Provide the (x, y) coordinate of the cell's center where the given text is located.  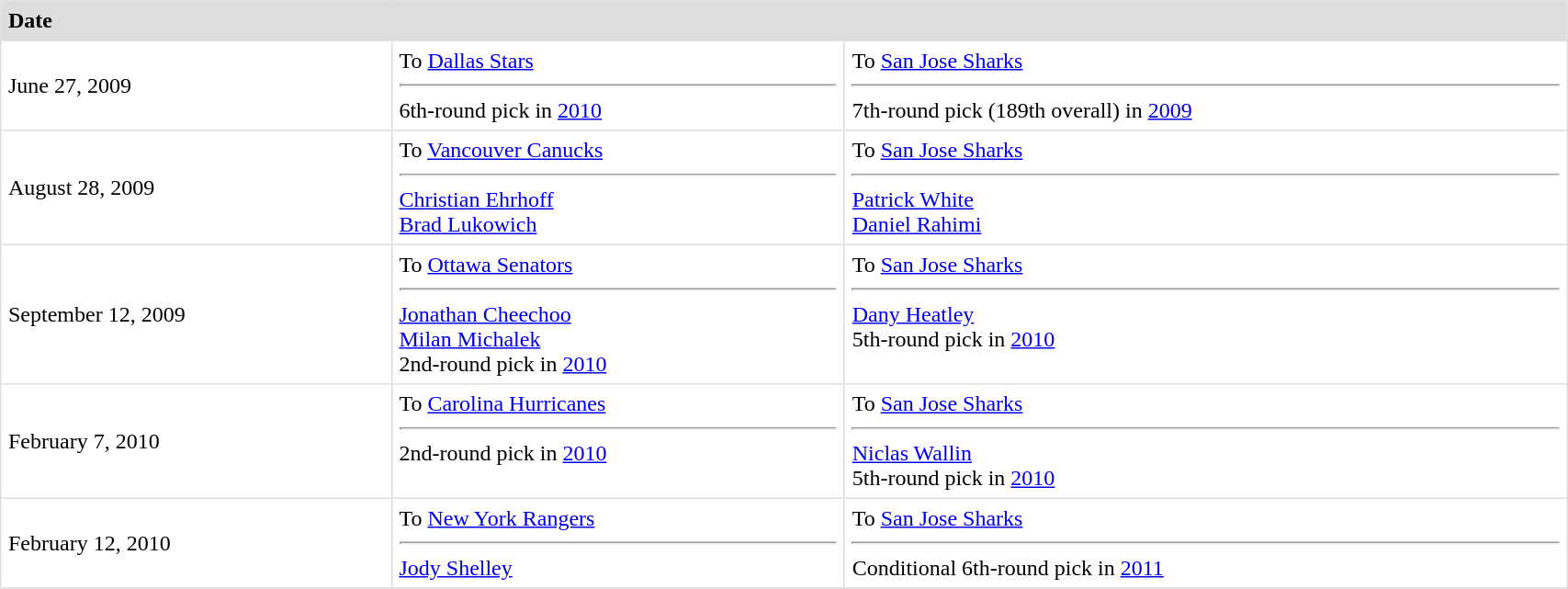
To San Jose Sharks 7th-round pick (189th overall) in 2009 (1205, 85)
June 27, 2009 (197, 85)
To Vancouver Canucks Christian EhrhoffBrad Lukowich (617, 187)
August 28, 2009 (197, 187)
To San Jose Sharks Niclas Wallin5th-round pick in 2010 (1205, 441)
To San Jose Sharks Patrick WhiteDaniel Rahimi (1205, 187)
To Carolina Hurricanes 2nd-round pick in 2010 (617, 441)
September 12, 2009 (197, 314)
To Dallas Stars 6th-round pick in 2010 (617, 85)
To San Jose Sharks Dany Heatley5th-round pick in 2010 (1205, 314)
To New York Rangers Jody Shelley (617, 543)
February 12, 2010 (197, 543)
Date (197, 21)
To Ottawa Senators Jonathan CheechooMilan Michalek2nd-round pick in 2010 (617, 314)
To San Jose Sharks Conditional 6th-round pick in 2011 (1205, 543)
February 7, 2010 (197, 441)
